Detect which cell encompasses the target text, then output its [X, Y] center coordinate. 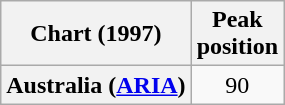
Peakposition [237, 34]
90 [237, 85]
Australia (ARIA) [96, 85]
Chart (1997) [96, 34]
